Detect which cell encompasses the target text, then output its [X, Y] center coordinate. 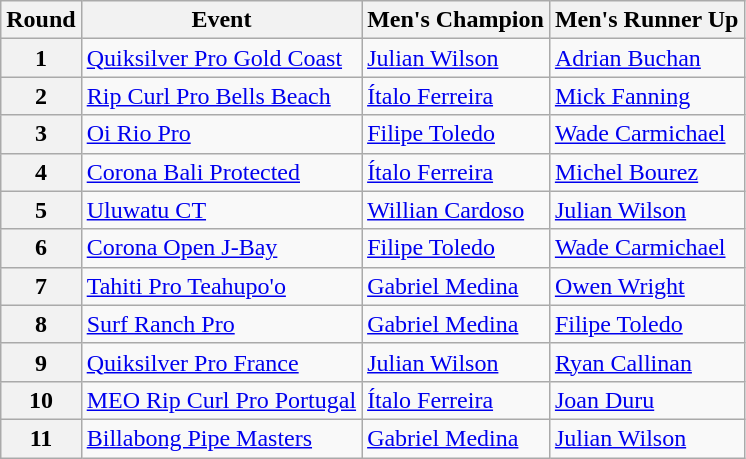
Event [221, 20]
Ryan Callinan [646, 362]
4 [41, 172]
Uluwatu CT [221, 210]
Quiksilver Pro Gold Coast [221, 58]
Adrian Buchan [646, 58]
Corona Bali Protected [221, 172]
2 [41, 96]
Corona Open J-Bay [221, 248]
10 [41, 400]
Billabong Pipe Masters [221, 438]
7 [41, 286]
3 [41, 134]
Tahiti Pro Teahupo'o [221, 286]
Joan Duru [646, 400]
Surf Ranch Pro [221, 324]
MEO Rip Curl Pro Portugal [221, 400]
Quiksilver Pro France [221, 362]
Michel Bourez [646, 172]
Men's Runner Up [646, 20]
8 [41, 324]
Oi Rio Pro [221, 134]
Men's Champion [456, 20]
Owen Wright [646, 286]
5 [41, 210]
9 [41, 362]
Willian Cardoso [456, 210]
Rip Curl Pro Bells Beach [221, 96]
Round [41, 20]
Mick Fanning [646, 96]
6 [41, 248]
11 [41, 438]
1 [41, 58]
